Return [x, y] of the center of cell containing provided text 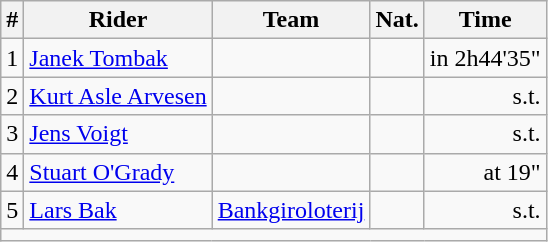
3 [12, 134]
# [12, 20]
Rider [118, 20]
Bankgiroloterij [291, 210]
2 [12, 96]
in 2h44'35" [485, 58]
at 19" [485, 172]
Janek Tombak [118, 58]
Team [291, 20]
Stuart O'Grady [118, 172]
1 [12, 58]
Jens Voigt [118, 134]
Time [485, 20]
5 [12, 210]
Kurt Asle Arvesen [118, 96]
Nat. [397, 20]
Lars Bak [118, 210]
4 [12, 172]
